Pinpoint the cell where the given text exists, returning its (x, y) midpoint coordinate. 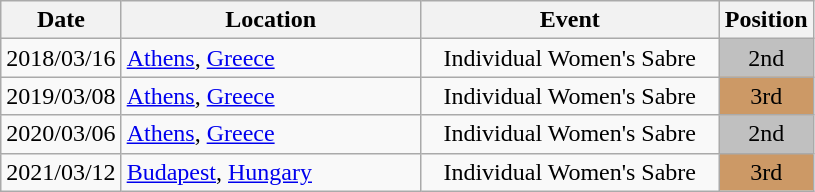
2020/03/06 (61, 134)
2018/03/16 (61, 58)
Position (766, 20)
Event (570, 20)
2021/03/12 (61, 172)
Location (270, 20)
2019/03/08 (61, 96)
Budapest, Hungary (270, 172)
Date (61, 20)
